Search for the cell housing the specified text and yield its (x, y) center coordinate. 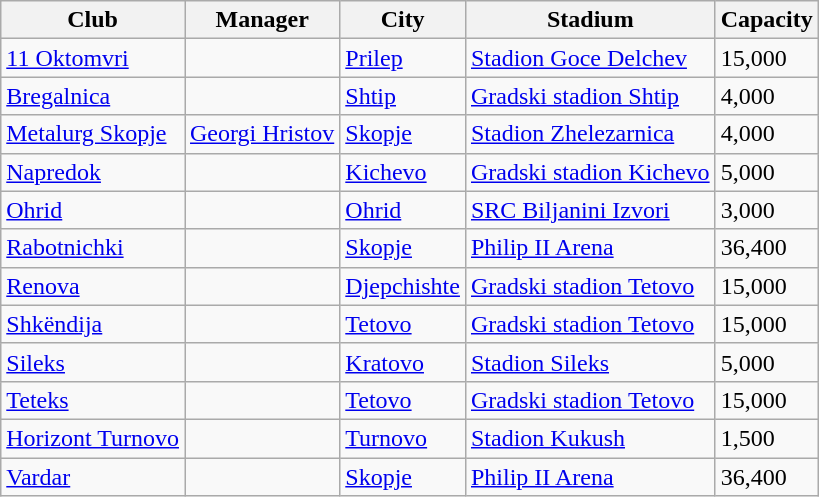
Gradski stadion Shtip (590, 96)
Capacity (766, 20)
Manager (262, 20)
Sileks (93, 362)
Shtip (403, 96)
Georgi Hristov (262, 134)
3,000 (766, 210)
Teteks (93, 400)
Djepchishte (403, 286)
Gradski stadion Kichevo (590, 172)
11 Oktomvri (93, 58)
Vardar (93, 477)
Kichevo (403, 172)
Stadion Sileks (590, 362)
Stadion Kukush (590, 438)
Rabotnichki (93, 248)
1,500 (766, 438)
Stadion Goce Delchev (590, 58)
Metalurg Skopje (93, 134)
City (403, 20)
Kratovo (403, 362)
Turnovo (403, 438)
Bregalnica (93, 96)
Napredok (93, 172)
Club (93, 20)
Renova (93, 286)
SRC Biljanini Izvori (590, 210)
Prilep (403, 58)
Stadion Zhelezarnica (590, 134)
Horizont Turnovo (93, 438)
Shkëndija (93, 324)
Stadium (590, 20)
